Scan for the cell matching the given text and deliver its [x, y] coordinate at center. 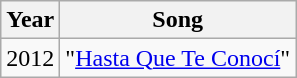
Song [178, 20]
Year [30, 20]
2012 [30, 58]
"Hasta Que Te Conocí" [178, 58]
